Find where the given text appears and provide that cell's center as [x, y] coordinate. 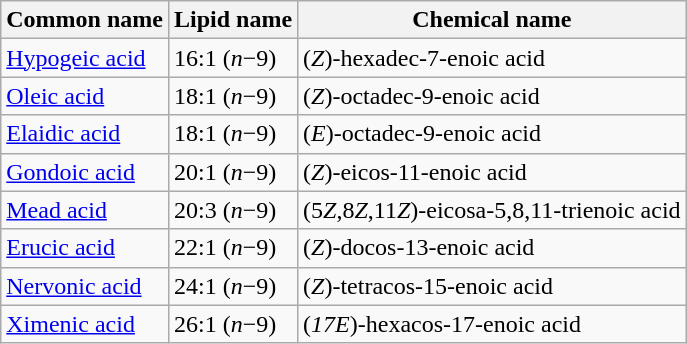
(17E)-hexacos-17-enoic acid [492, 324]
Hypogeic acid [85, 58]
Elaidic acid [85, 134]
24:1 (n−9) [232, 286]
(Z)-eicos-11-enoic acid [492, 172]
(Z)-hexadec-7-enoic acid [492, 58]
20:3 (n−9) [232, 210]
Lipid name [232, 20]
(Z)-tetracos-15-enoic acid [492, 286]
Mead acid [85, 210]
16:1 (n−9) [232, 58]
(Z)-docos-13-enoic acid [492, 248]
Erucic acid [85, 248]
(E)-octadec-9-enoic acid [492, 134]
Gondoic acid [85, 172]
Chemical name [492, 20]
Oleic acid [85, 96]
Ximenic acid [85, 324]
(5Z,8Z,11Z)-eicosa-5,8,11-trienoic acid [492, 210]
20:1 (n−9) [232, 172]
Nervonic acid [85, 286]
22:1 (n−9) [232, 248]
26:1 (n−9) [232, 324]
(Z)-octadec-9-enoic acid [492, 96]
Common name [85, 20]
